Find where the given text appears and provide that cell's center as (x, y) coordinate. 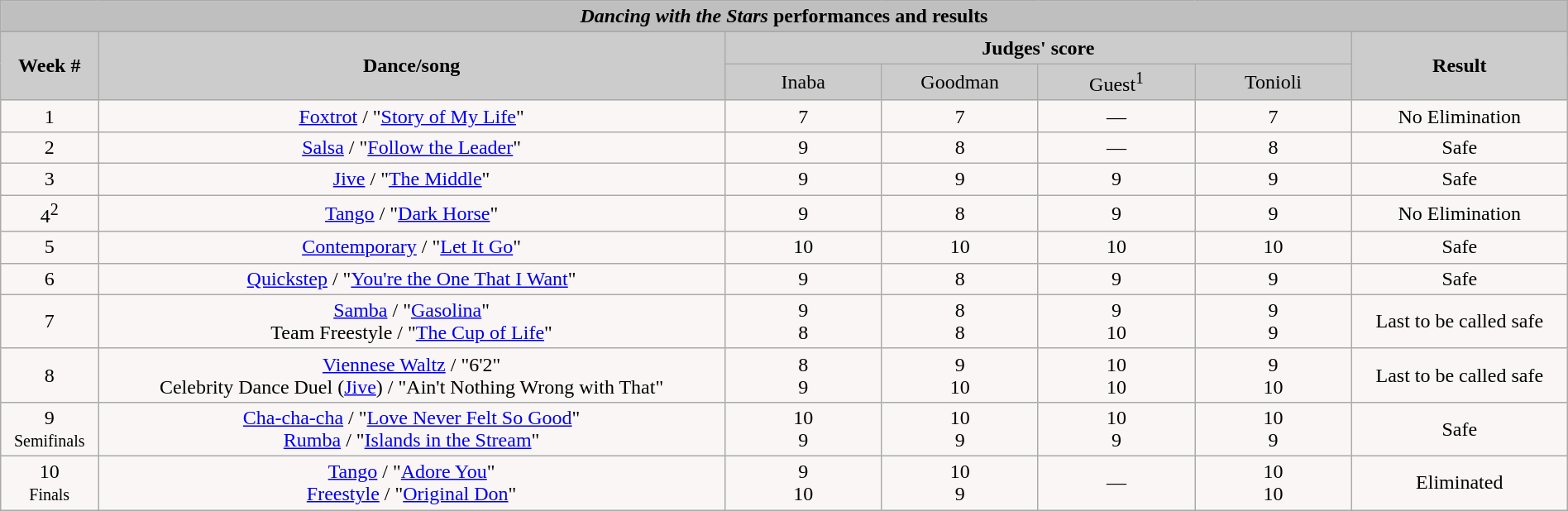
Week # (50, 66)
89 (802, 375)
5 (50, 247)
3 (50, 179)
Samba / "Gasolina" Team Freestyle / "The Cup of Life" (412, 321)
Foxtrot / "Story of My Life" (412, 116)
Viennese Waltz / "6'2" Celebrity Dance Duel (Jive) / "Ain't Nothing Wrong with That" (412, 375)
1 (50, 116)
Tango / "Adore You" Freestyle / "Original Don" (412, 483)
Judges' score (1038, 48)
Dancing with the Stars performances and results (784, 17)
Guest1 (1116, 83)
Tonioli (1274, 83)
Inaba (802, 83)
10Finals (50, 483)
Cha-cha-cha / "Love Never Felt So Good" Rumba / "Islands in the Stream" (412, 428)
88 (959, 321)
Salsa / "Follow the Leader" (412, 147)
Eliminated (1459, 483)
Contemporary / "Let It Go" (412, 247)
Jive / "The Middle" (412, 179)
Dance/song (412, 66)
99 (1274, 321)
Goodman (959, 83)
6 (50, 279)
98 (802, 321)
Result (1459, 66)
42 (50, 213)
9Semifinals (50, 428)
Tango / "Dark Horse" (412, 213)
Quickstep / "You're the One That I Want" (412, 279)
2 (50, 147)
